Scan for the cell matching the given text and deliver its (x, y) coordinate at center. 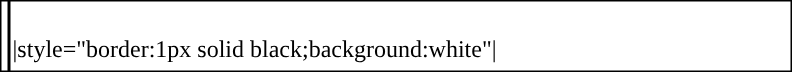
|style="border:1px solid black;background:white"| (401, 36)
